For the text-containing cell, return its midpoint in (X, Y) coordinate format. 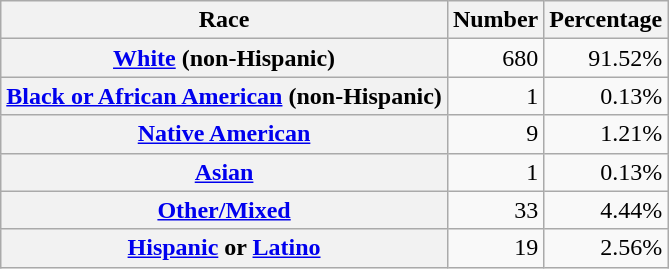
1.21% (606, 134)
Native American (224, 134)
4.44% (606, 210)
33 (495, 210)
19 (495, 248)
Number (495, 20)
91.52% (606, 58)
Percentage (606, 20)
White (non-Hispanic) (224, 58)
2.56% (606, 248)
Race (224, 20)
680 (495, 58)
Asian (224, 172)
Hispanic or Latino (224, 248)
Black or African American (non-Hispanic) (224, 96)
9 (495, 134)
Other/Mixed (224, 210)
